Capture the cell that displays the provided text and extract its [X, Y] central coordinate. 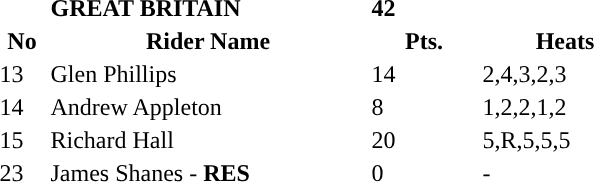
Andrew Appleton [208, 107]
8 [424, 107]
Glen Phillips [208, 74]
14 [424, 74]
20 [424, 140]
Richard Hall [208, 140]
Rider Name [208, 41]
Pts. [424, 41]
